Detect which cell encompasses the target text, then output its [X, Y] center coordinate. 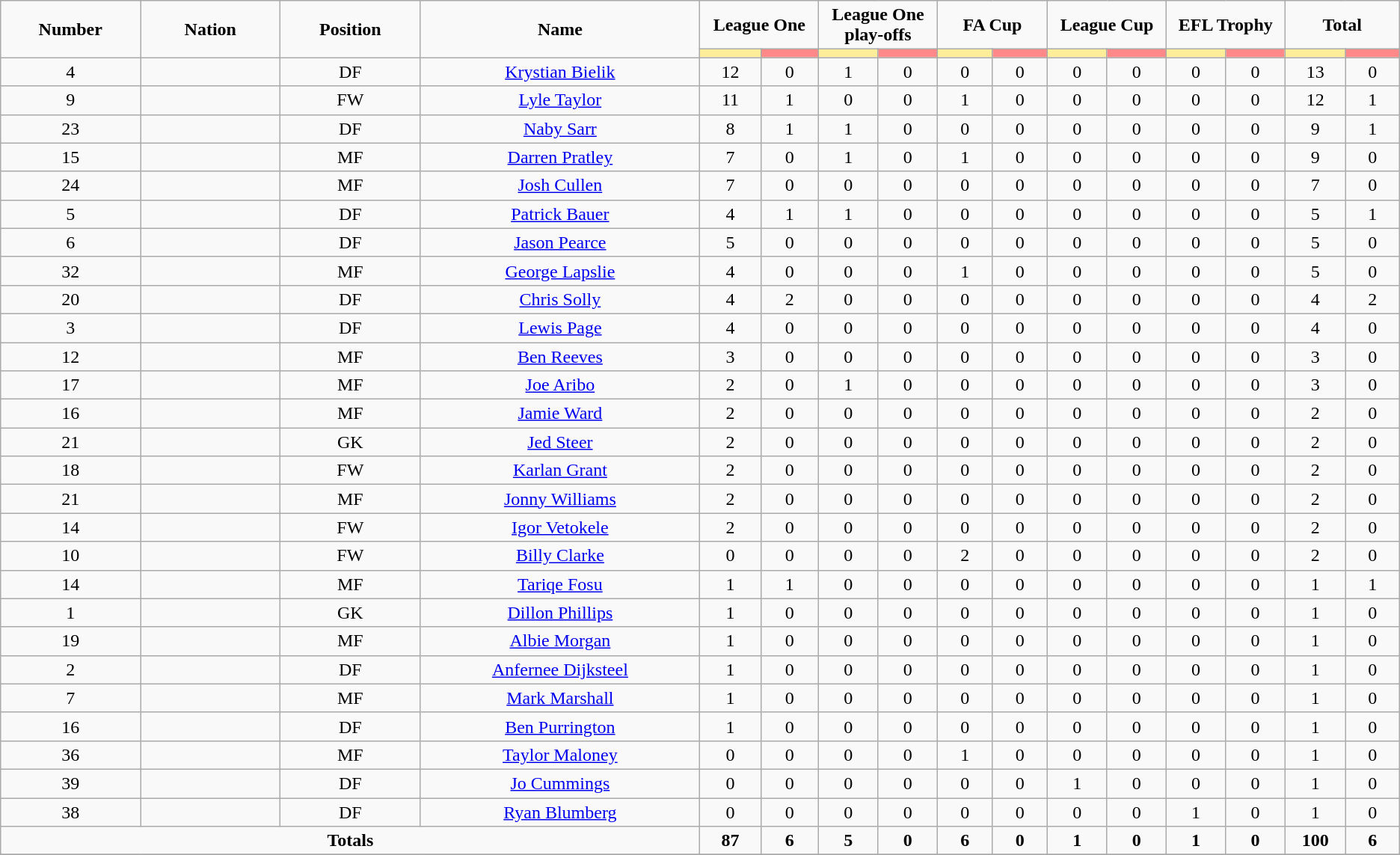
Lyle Taylor [560, 100]
League Cup [1107, 25]
George Lapslie [560, 271]
Mark Marshall [560, 698]
Totals [350, 841]
Josh Cullen [560, 186]
Dillon Phillips [560, 613]
17 [70, 385]
Chris Solly [560, 299]
Lewis Page [560, 328]
Nation [211, 29]
38 [70, 812]
FA Cup [992, 25]
Jonny Williams [560, 499]
Ben Reeves [560, 357]
Anfernee Dijksteel [560, 669]
Igor Vetokele [560, 527]
Jamie Ward [560, 414]
EFL Trophy [1225, 25]
Position [350, 29]
Karlan Grant [560, 471]
10 [70, 556]
Albie Morgan [560, 641]
Joe Aribo [560, 385]
Ryan Blumberg [560, 812]
Ben Purrington [560, 726]
Billy Clarke [560, 556]
Total [1342, 25]
19 [70, 641]
8 [730, 129]
20 [70, 299]
Darren Pratley [560, 157]
Patrick Bauer [560, 214]
Jo Cummings [560, 783]
Taylor Maloney [560, 755]
32 [70, 271]
13 [1315, 72]
League One [760, 25]
Krystian Bielik [560, 72]
24 [70, 186]
Naby Sarr [560, 129]
Number [70, 29]
18 [70, 471]
11 [730, 100]
39 [70, 783]
23 [70, 129]
15 [70, 157]
League One play-offs [878, 25]
Jed Steer [560, 442]
Jason Pearce [560, 242]
Name [560, 29]
36 [70, 755]
Tariqe Fosu [560, 584]
100 [1315, 841]
87 [730, 841]
